From the cell containing the given text, extract its center point as (x, y) coordinate. 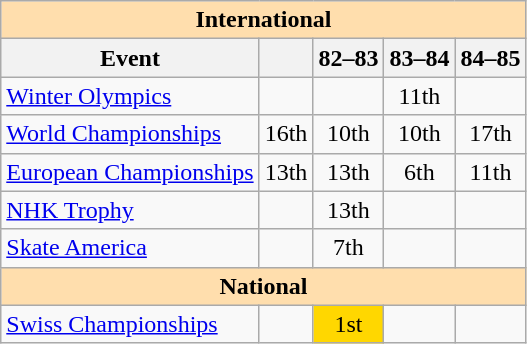
6th (420, 172)
Skate America (130, 248)
European Championships (130, 172)
84–85 (490, 58)
Event (130, 58)
Swiss Championships (130, 324)
7th (348, 248)
International (264, 20)
1st (348, 324)
Winter Olympics (130, 96)
83–84 (420, 58)
National (264, 286)
NHK Trophy (130, 210)
16th (286, 134)
World Championships (130, 134)
82–83 (348, 58)
17th (490, 134)
